Return [X, Y] of the center of cell containing provided text 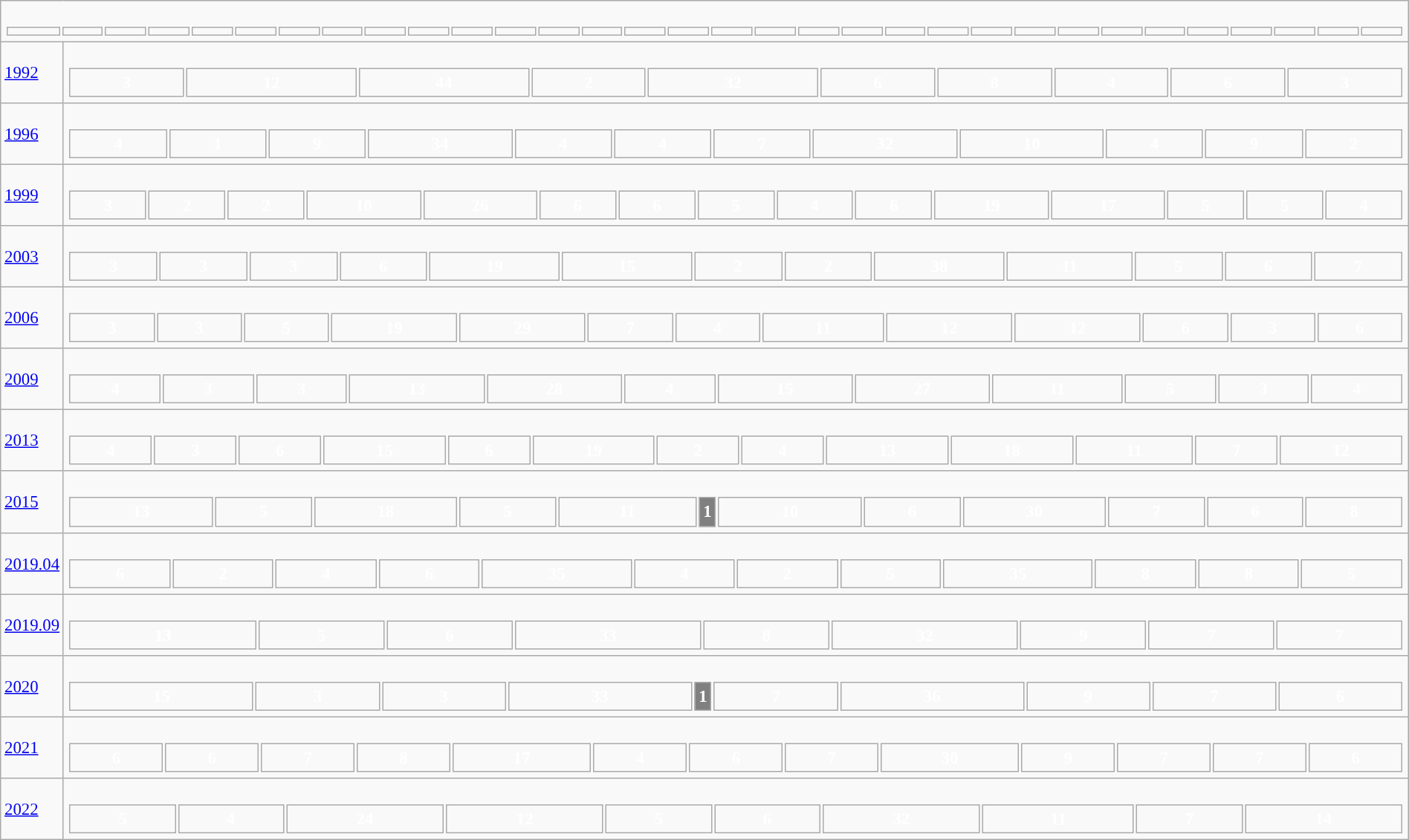
15 3 3 33 1 7 36 9 7 6 [736, 686]
27 [922, 389]
44 [444, 82]
4 3 3 13 28 4 15 27 11 5 3 4 [736, 379]
2003 [33, 257]
13 5 18 5 11 1 10 6 30 7 6 8 [736, 502]
24 [365, 818]
2020 [33, 686]
29 [522, 328]
2019.04 [33, 563]
3 3 3 6 19 15 2 2 38 11 5 6 7 [736, 257]
6 6 7 8 17 4 6 7 30 9 7 7 6 [736, 747]
28 [554, 389]
38 [939, 266]
26 [480, 205]
2022 [33, 810]
2013 [33, 441]
3 3 5 19 29 7 4 11 12 12 6 3 6 [736, 318]
5 4 24 12 5 6 32 11 7 14 [736, 810]
2006 [33, 318]
3 2 2 10 26 6 6 5 4 6 19 17 5 5 4 [736, 195]
1992 [33, 73]
1999 [33, 195]
3 12 44 2 32 6 8 4 6 3 [736, 73]
2021 [33, 747]
2019.09 [33, 625]
4 3 6 15 6 19 2 4 13 18 11 7 12 [736, 441]
34 [440, 144]
1996 [33, 134]
2009 [33, 379]
4 1 9 34 4 4 7 32 10 4 9 2 [736, 134]
13 5 6 33 8 32 9 7 7 [736, 625]
14 [1324, 818]
36 [932, 697]
6 2 4 6 35 4 2 5 35 8 8 5 [736, 563]
2015 [33, 502]
